Search for the cell housing the specified text and yield its [x, y] center coordinate. 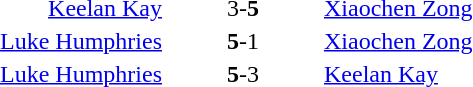
5-1 [242, 41]
